From the cell containing the given text, extract its center point as (X, Y) coordinate. 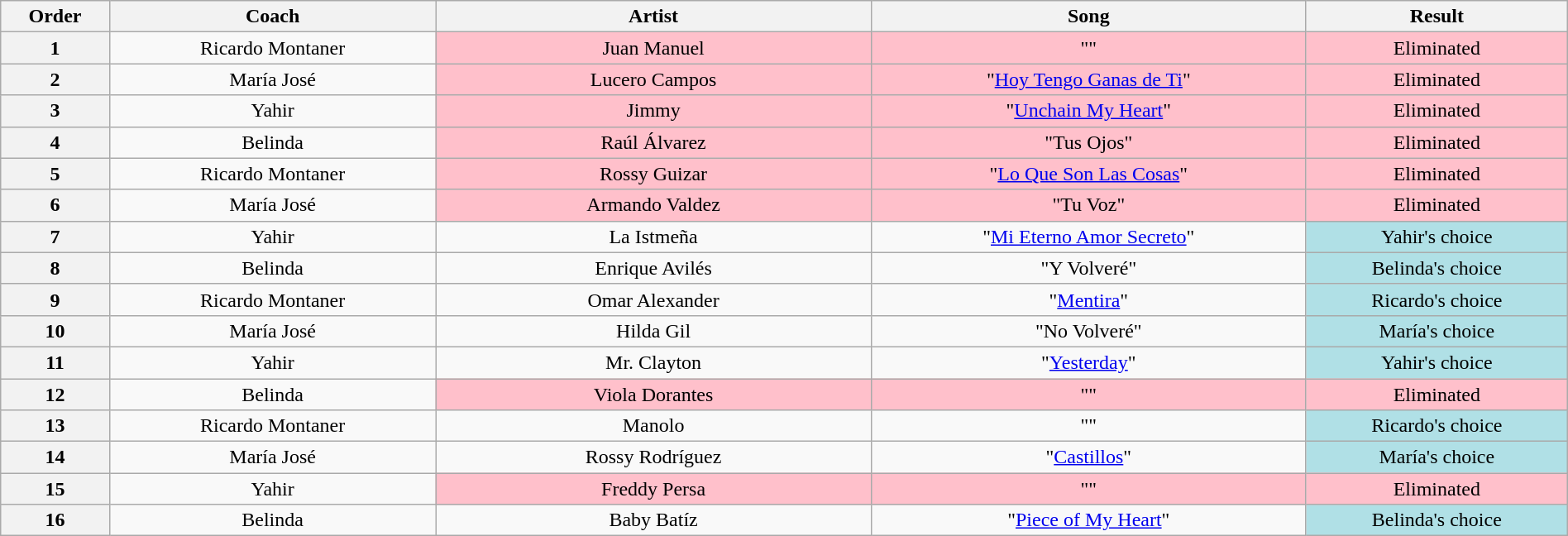
Baby Batíz (653, 520)
9 (55, 299)
"Piece of My Heart" (1088, 520)
"Yesterday" (1088, 362)
Raúl Álvarez (653, 142)
Order (55, 17)
4 (55, 142)
"Mi Eterno Amor Secreto" (1088, 237)
Hilda Gil (653, 331)
Result (1437, 17)
3 (55, 111)
"Tu Voz" (1088, 205)
Artist (653, 17)
Coach (273, 17)
"Castillos" (1088, 457)
Mr. Clayton (653, 362)
La Istmeña (653, 237)
Lucero Campos (653, 79)
Juan Manuel (653, 48)
"Hoy Tengo Ganas de Ti" (1088, 79)
"Y Volveré" (1088, 268)
7 (55, 237)
Omar Alexander (653, 299)
8 (55, 268)
14 (55, 457)
"Lo Que Son Las Cosas" (1088, 174)
13 (55, 426)
10 (55, 331)
"Unchain My Heart" (1088, 111)
Enrique Avilés (653, 268)
Manolo (653, 426)
Rossy Rodríguez (653, 457)
Freddy Persa (653, 489)
6 (55, 205)
1 (55, 48)
Armando Valdez (653, 205)
16 (55, 520)
Viola Dorantes (653, 395)
"Mentira" (1088, 299)
11 (55, 362)
2 (55, 79)
"No Volveré" (1088, 331)
12 (55, 395)
Song (1088, 17)
5 (55, 174)
Jimmy (653, 111)
15 (55, 489)
"Tus Ojos" (1088, 142)
Rossy Guizar (653, 174)
